For the text-containing cell, return its midpoint in [X, Y] coordinate format. 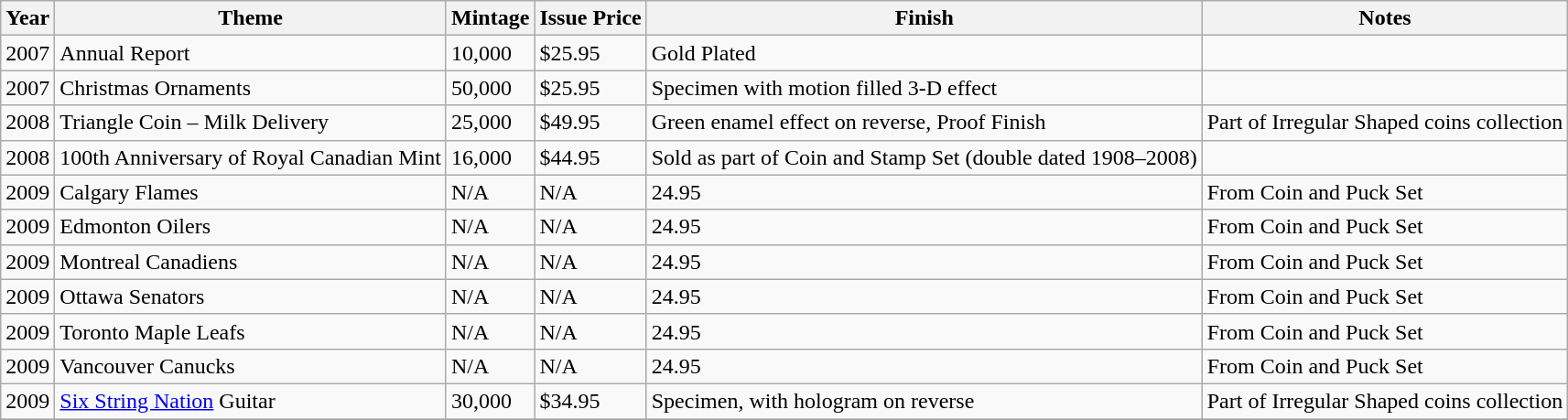
Year [27, 18]
Toronto Maple Leafs [251, 331]
10,000 [490, 53]
Specimen with motion filled 3-D effect [925, 88]
100th Anniversary of Royal Canadian Mint [251, 157]
Montreal Canadiens [251, 262]
Vancouver Canucks [251, 366]
Ottawa Senators [251, 296]
Notes [1385, 18]
Issue Price [590, 18]
30,000 [490, 401]
Finish [925, 18]
Calgary Flames [251, 192]
Triangle Coin – Milk Delivery [251, 123]
50,000 [490, 88]
$34.95 [590, 401]
Edmonton Oilers [251, 227]
Christmas Ornaments [251, 88]
Specimen, with hologram on reverse [925, 401]
Six String Nation Guitar [251, 401]
Sold as part of Coin and Stamp Set (double dated 1908–2008) [925, 157]
Theme [251, 18]
Mintage [490, 18]
Annual Report [251, 53]
16,000 [490, 157]
Gold Plated [925, 53]
$44.95 [590, 157]
$49.95 [590, 123]
25,000 [490, 123]
Green enamel effect on reverse, Proof Finish [925, 123]
